Capture the cell that displays the provided text and extract its (X, Y) central coordinate. 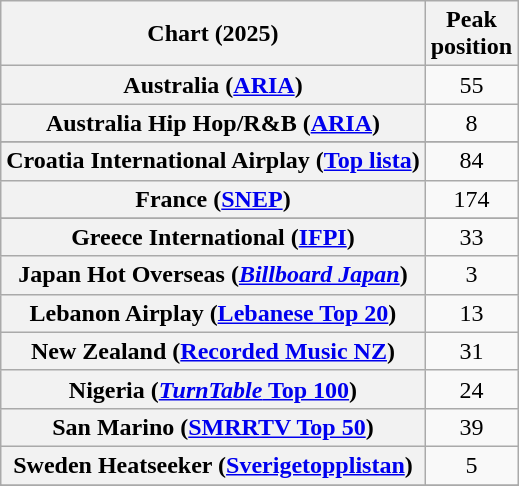
Japan Hot Overseas (Billboard Japan) (213, 275)
Australia (ARIA) (213, 85)
Peakposition (471, 34)
3 (471, 275)
5 (471, 465)
174 (471, 199)
Sweden Heatseeker (Sverigetopplistan) (213, 465)
24 (471, 389)
Croatia International Airplay (Top lista) (213, 161)
84 (471, 161)
San Marino (SMRRTV Top 50) (213, 427)
Chart (2025) (213, 34)
33 (471, 237)
Nigeria (TurnTable Top 100) (213, 389)
8 (471, 123)
13 (471, 313)
31 (471, 351)
Greece International (IFPI) (213, 237)
55 (471, 85)
France (SNEP) (213, 199)
Lebanon Airplay (Lebanese Top 20) (213, 313)
Australia Hip Hop/R&B (ARIA) (213, 123)
New Zealand (Recorded Music NZ) (213, 351)
39 (471, 427)
